Pinpoint the cell where the given text exists, returning its [X, Y] midpoint coordinate. 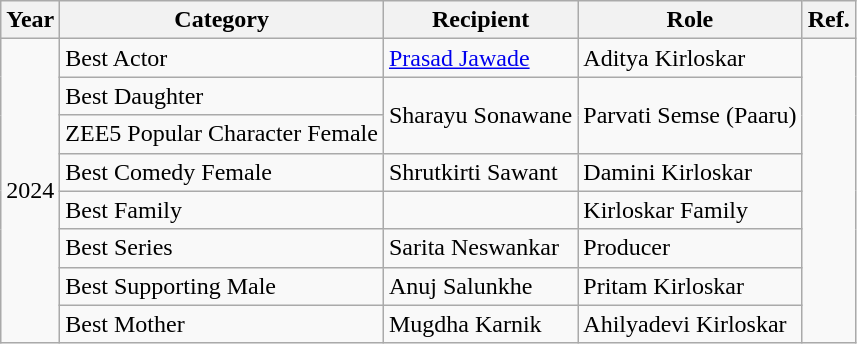
Best Family [222, 210]
Prasad Jawade [480, 58]
Sharayu Sonawane [480, 115]
Recipient [480, 20]
Kirloskar Family [690, 210]
Ref. [828, 20]
2024 [30, 191]
Parvati Semse (Paaru) [690, 115]
Shrutkirti Sawant [480, 172]
Aditya Kirloskar [690, 58]
Ahilyadevi Kirloskar [690, 324]
Best Series [222, 248]
Best Daughter [222, 96]
Damini Kirloskar [690, 172]
Best Mother [222, 324]
Best Comedy Female [222, 172]
Year [30, 20]
Anuj Salunkhe [480, 286]
Role [690, 20]
Category [222, 20]
Best Actor [222, 58]
Producer [690, 248]
Pritam Kirloskar [690, 286]
Mugdha Karnik [480, 324]
ZEE5 Popular Character Female [222, 134]
Best Supporting Male [222, 286]
Sarita Neswankar [480, 248]
